Provide the (x, y) coordinate of the cell's center where the given text is located.  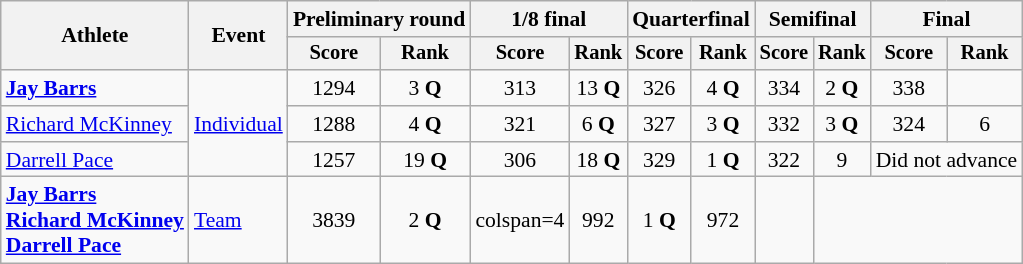
Richard McKinney (95, 124)
338 (909, 88)
18 Q (598, 160)
1257 (334, 160)
colspan=4 (520, 220)
Team (238, 220)
6 Q (598, 124)
Darrell Pace (95, 160)
1/8 final (548, 19)
Jay BarrsRichard McKinneyDarrell Pace (95, 220)
13 Q (598, 88)
9 (842, 160)
1288 (334, 124)
321 (520, 124)
Event (238, 36)
322 (784, 160)
19 Q (426, 160)
3839 (334, 220)
327 (659, 124)
Quarterfinal (691, 19)
313 (520, 88)
Individual (238, 124)
Jay Barrs (95, 88)
Athlete (95, 36)
324 (909, 124)
332 (784, 124)
Final (947, 19)
Preliminary round (380, 19)
Did not advance (947, 160)
972 (722, 220)
Semifinal (813, 19)
329 (659, 160)
306 (520, 160)
1294 (334, 88)
6 (984, 124)
326 (659, 88)
992 (598, 220)
334 (784, 88)
